Detect which cell encompasses the target text, then output its [X, Y] center coordinate. 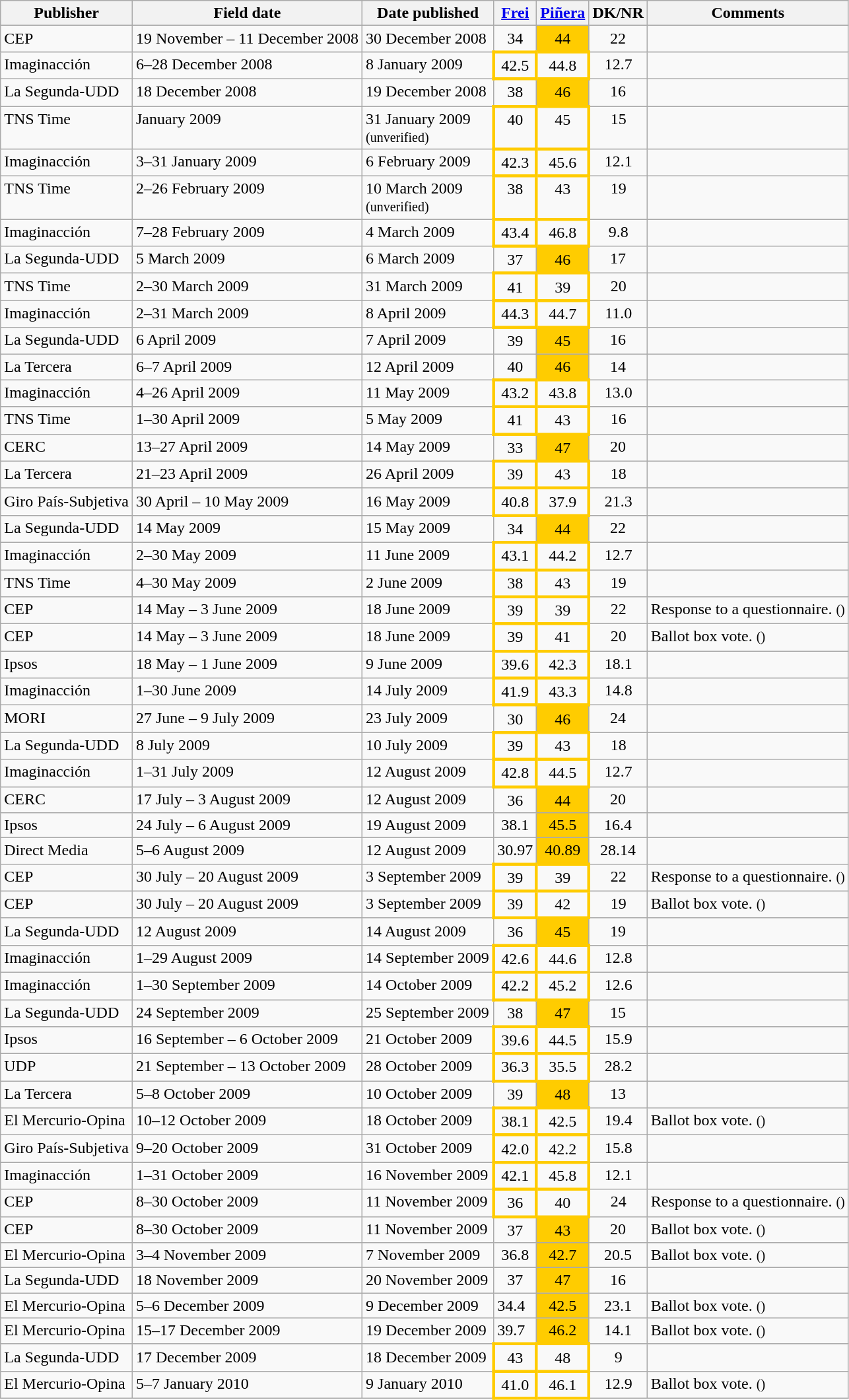
30 December 2008 [428, 39]
34.4 [515, 1306]
40.8 [515, 502]
31 October 2009 [428, 1149]
6 April 2009 [247, 341]
14 July 2009 [428, 692]
Publisher [67, 13]
9–20 October 2009 [247, 1149]
12.9 [618, 1384]
11.0 [618, 314]
2–30 May 2009 [247, 556]
4 March 2009 [428, 232]
31 March 2009 [428, 287]
42.7 [562, 1255]
16 May 2009 [428, 502]
9 January 2010 [428, 1384]
5–6 December 2009 [247, 1306]
4–26 April 2009 [247, 394]
21.3 [618, 502]
21 September – 13 October 2009 [247, 1067]
14 August 2009 [428, 931]
10 October 2009 [428, 1095]
Piñera [562, 13]
Field date [247, 13]
43.8 [562, 394]
9 December 2009 [428, 1306]
14 September 2009 [428, 959]
18 May – 1 June 2009 [247, 664]
14 October 2009 [428, 985]
43.3 [562, 692]
2–26 February 2009 [247, 198]
35.5 [562, 1067]
40.89 [562, 851]
24 July – 6 August 2009 [247, 825]
14.1 [618, 1331]
46.8 [562, 232]
Date published [428, 13]
10 March 2009(unverified) [428, 198]
18 October 2009 [428, 1121]
UDP [67, 1067]
DK/NR [618, 13]
15.9 [618, 1041]
5–6 August 2009 [247, 851]
17 July – 3 August 2009 [247, 800]
7 April 2009 [428, 341]
28.14 [618, 851]
Direct Media [67, 851]
27 June – 9 July 2009 [247, 718]
19 December 2008 [428, 92]
44.6 [562, 959]
17 December 2009 [247, 1358]
44.7 [562, 314]
24 September 2009 [247, 1013]
41.9 [515, 692]
26 April 2009 [428, 474]
33 [515, 448]
19 December 2009 [428, 1331]
23 July 2009 [428, 718]
36.8 [515, 1255]
44.3 [515, 314]
17 [618, 260]
21–23 April 2009 [247, 474]
10 July 2009 [428, 746]
45.6 [562, 162]
19.4 [618, 1121]
6–28 December 2008 [247, 65]
9 [618, 1358]
6–7 April 2009 [247, 367]
16.4 [618, 825]
16 November 2009 [428, 1175]
44.2 [562, 556]
10–12 October 2009 [247, 1121]
6 March 2009 [428, 260]
21 October 2009 [428, 1041]
11 June 2009 [428, 556]
30.97 [515, 851]
8 April 2009 [428, 314]
30 [515, 718]
2–30 March 2009 [247, 287]
January 2009 [247, 127]
1–29 August 2009 [247, 959]
15.8 [618, 1149]
18.1 [618, 664]
45.2 [562, 985]
45.8 [562, 1175]
19 November – 11 December 2008 [247, 39]
5–8 October 2009 [247, 1095]
28 October 2009 [428, 1067]
13 [618, 1095]
7–28 February 2009 [247, 232]
42.8 [515, 773]
1–30 June 2009 [247, 692]
12 April 2009 [428, 367]
37.9 [562, 502]
5–7 January 2010 [247, 1384]
43.2 [515, 394]
15 May 2009 [428, 528]
3–4 November 2009 [247, 1255]
13.0 [618, 394]
9.8 [618, 232]
Frei [515, 13]
42 [562, 905]
1–31 October 2009 [247, 1175]
28.2 [618, 1067]
2 June 2009 [428, 582]
4–30 May 2009 [247, 582]
2–31 March 2009 [247, 314]
41.0 [515, 1384]
14.8 [618, 692]
7 November 2009 [428, 1255]
45.5 [562, 825]
11 May 2009 [428, 394]
18 December 2008 [247, 92]
43.1 [515, 556]
13–27 April 2009 [247, 448]
39.7 [515, 1331]
8 January 2009 [428, 65]
23.1 [618, 1306]
46.2 [562, 1331]
MORI [67, 718]
19 August 2009 [428, 825]
18 December 2009 [428, 1358]
1–30 April 2009 [247, 420]
12.6 [618, 985]
15–17 December 2009 [247, 1331]
31 January 2009(unverified) [428, 127]
20 November 2009 [428, 1280]
46.1 [562, 1384]
9 June 2009 [428, 664]
1–30 September 2009 [247, 985]
42.0 [515, 1149]
42.1 [515, 1175]
14 [618, 367]
16 September – 6 October 2009 [247, 1041]
44.8 [562, 65]
42.6 [515, 959]
8 July 2009 [247, 746]
3–31 January 2009 [247, 162]
36.3 [515, 1067]
18 November 2009 [247, 1280]
5 May 2009 [428, 420]
30 April – 10 May 2009 [247, 502]
12.8 [618, 959]
6 February 2009 [428, 162]
Comments [747, 13]
20.5 [618, 1255]
43.4 [515, 232]
5 March 2009 [247, 260]
1–31 July 2009 [247, 773]
25 September 2009 [428, 1013]
